Search for the cell housing the specified text and yield its [x, y] center coordinate. 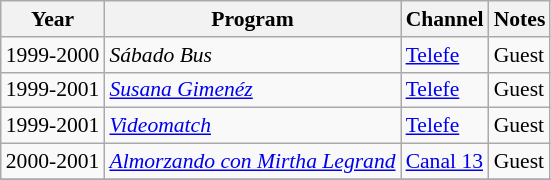
Almorzando con Mirtha Legrand [252, 162]
Canal 13 [445, 162]
Notes [520, 19]
Year [53, 19]
2000-2001 [53, 162]
Videomatch [252, 126]
Sábado Bus [252, 55]
Program [252, 19]
1999-2000 [53, 55]
Susana Gimenéz [252, 90]
Channel [445, 19]
